Pinpoint the cell where the given text exists, returning its (x, y) midpoint coordinate. 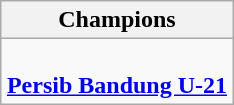
Persib Bandung U-21 (116, 72)
Champions (116, 20)
